Detect which cell encompasses the target text, then output its [X, Y] center coordinate. 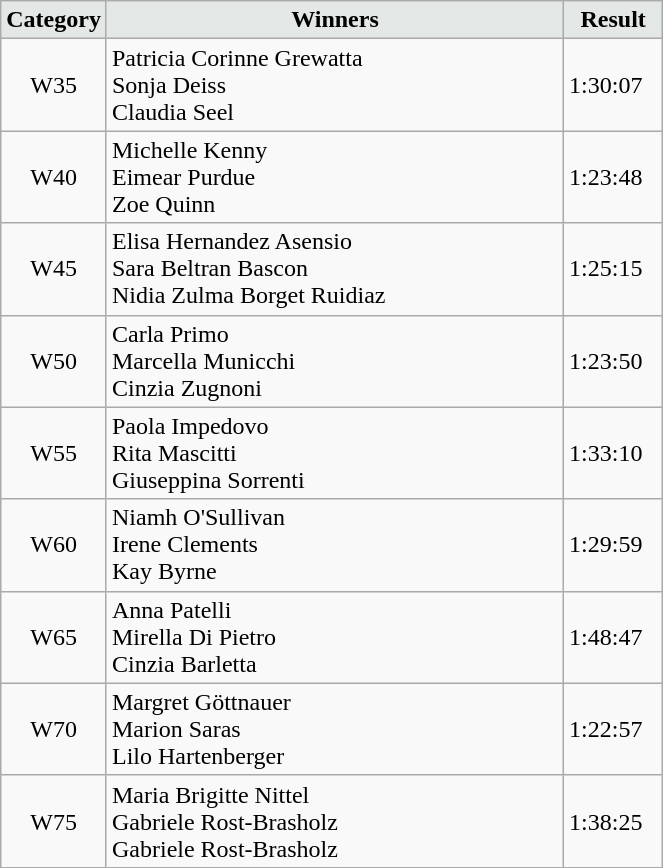
1:29:59 [614, 545]
W65 [54, 637]
W50 [54, 361]
W45 [54, 269]
Result [614, 20]
W55 [54, 453]
1:38:25 [614, 821]
W40 [54, 177]
1:33:10 [614, 453]
W60 [54, 545]
1:30:07 [614, 85]
Elisa Hernandez Asensio Sara Beltran Bascon Nidia Zulma Borget Ruidiaz [334, 269]
Carla Primo Marcella Municchi Cinzia Zugnoni [334, 361]
W35 [54, 85]
Margret Göttnauer Marion Saras Lilo Hartenberger [334, 729]
W70 [54, 729]
Paola Impedovo Rita Mascitti Giuseppina Sorrenti [334, 453]
1:48:47 [614, 637]
Category [54, 20]
Niamh O'Sullivan Irene Clements Kay Byrne [334, 545]
W75 [54, 821]
Winners [334, 20]
1:25:15 [614, 269]
1:23:50 [614, 361]
Maria Brigitte Nittel Gabriele Rost-Brasholz Gabriele Rost-Brasholz [334, 821]
Anna Patelli Mirella Di Pietro Cinzia Barletta [334, 637]
1:23:48 [614, 177]
Patricia Corinne Grewatta Sonja Deiss Claudia Seel [334, 85]
Michelle Kenny Eimear Purdue Zoe Quinn [334, 177]
1:22:57 [614, 729]
